Detect which cell encompasses the target text, then output its [X, Y] center coordinate. 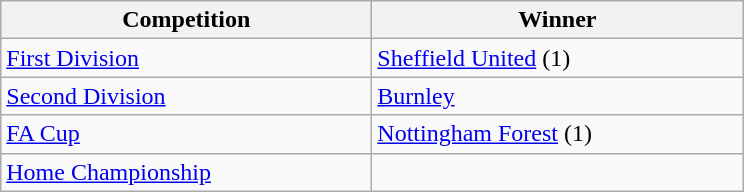
Second Division [186, 96]
Competition [186, 20]
Nottingham Forest (1) [558, 134]
Sheffield United (1) [558, 58]
First Division [186, 58]
Winner [558, 20]
FA Cup [186, 134]
Burnley [558, 96]
Home Championship [186, 172]
